Determine the [X, Y] coordinate at the center of the cell enclosing the given text.  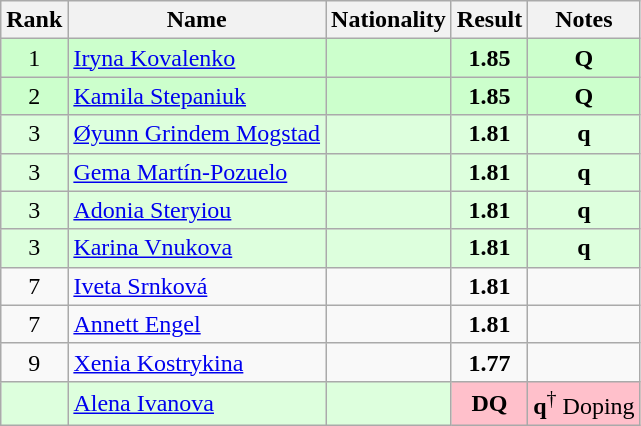
Øyunn Grindem Mogstad [197, 134]
1 [34, 58]
Nationality [389, 20]
Result [489, 20]
Rank [34, 20]
Gema Martín-Pozuelo [197, 172]
1.77 [489, 362]
9 [34, 362]
2 [34, 96]
Xenia Kostrykina [197, 362]
q† Doping [584, 404]
DQ [489, 404]
Notes [584, 20]
Iveta Srnková [197, 286]
Kamila Stepaniuk [197, 96]
Name [197, 20]
Iryna Kovalenko [197, 58]
Annett Engel [197, 324]
Adonia Steryiou [197, 210]
Alena Ivanova [197, 404]
Karina Vnukova [197, 248]
